Find where the given text appears and provide that cell's center as [x, y] coordinate. 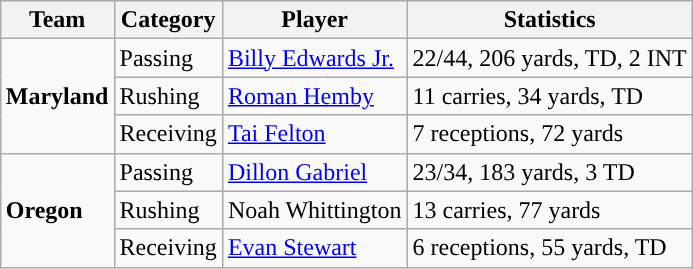
Category [168, 20]
Team [57, 20]
23/34, 183 yards, 3 TD [550, 172]
22/44, 206 yards, TD, 2 INT [550, 58]
11 carries, 34 yards, TD [550, 96]
Maryland [57, 96]
Evan Stewart [314, 248]
Billy Edwards Jr. [314, 58]
13 carries, 77 yards [550, 210]
Tai Felton [314, 134]
Dillon Gabriel [314, 172]
6 receptions, 55 yards, TD [550, 248]
7 receptions, 72 yards [550, 134]
Roman Hemby [314, 96]
Noah Whittington [314, 210]
Statistics [550, 20]
Player [314, 20]
Oregon [57, 210]
